Pinpoint the cell where the given text exists, returning its [X, Y] midpoint coordinate. 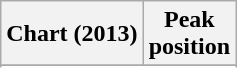
Chart (2013) [72, 34]
Peakposition [189, 34]
